Return [x, y] of the center of cell containing provided text 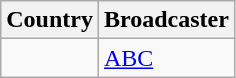
Country [50, 20]
Broadcaster [166, 20]
ABC [166, 58]
